For the text-containing cell, return its midpoint in (x, y) coordinate format. 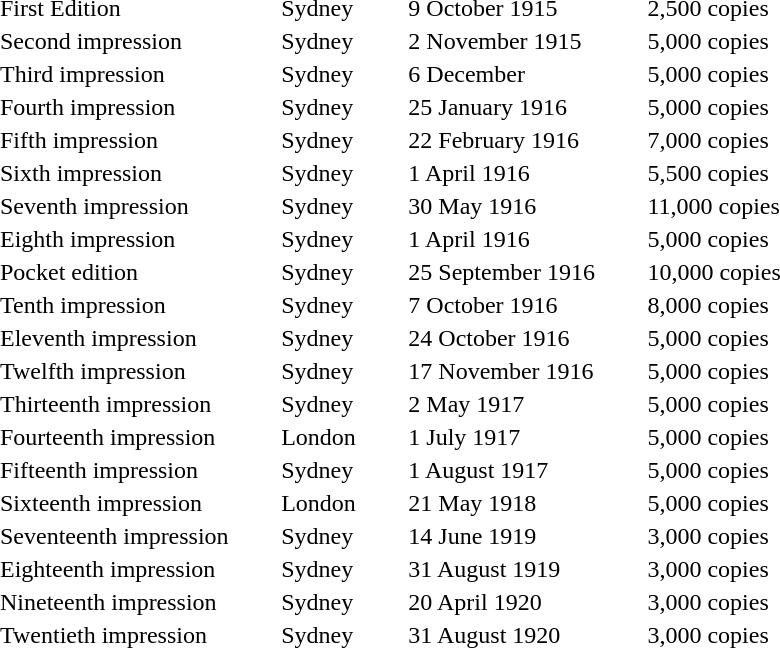
1 July 1917 (478, 437)
2 May 1917 (478, 404)
25 January 1916 (478, 107)
17 November 1916 (478, 371)
6 December (478, 74)
14 June 1919 (478, 536)
22 February 1916 (478, 140)
25 September 1916 (478, 272)
7 October 1916 (478, 305)
24 October 1916 (478, 338)
31 August 1919 (478, 569)
20 April 1920 (478, 602)
30 May 1916 (478, 206)
1 August 1917 (478, 470)
2 November 1915 (478, 41)
21 May 1918 (478, 503)
